Identify which cell holds the provided text, then report its [X, Y] central coordinate. 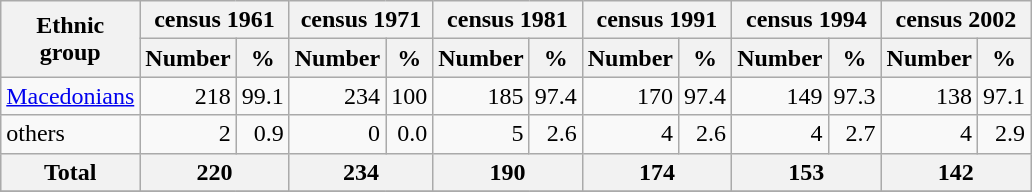
153 [806, 172]
174 [656, 172]
0 [337, 134]
100 [410, 96]
170 [630, 96]
census 1994 [806, 20]
220 [214, 172]
149 [780, 96]
190 [508, 172]
138 [929, 96]
0.0 [410, 134]
census 1971 [360, 20]
2.9 [1004, 134]
census 1961 [214, 20]
142 [956, 172]
5 [481, 134]
census 1991 [656, 20]
218 [188, 96]
Ethnicgroup [70, 39]
others [70, 134]
2 [188, 134]
Total [70, 172]
185 [481, 96]
census 2002 [956, 20]
census 1981 [508, 20]
2.7 [854, 134]
99.1 [262, 96]
97.3 [854, 96]
Macedonians [70, 96]
0.9 [262, 134]
97.1 [1004, 96]
